Identify which cell holds the provided text, then report its [X, Y] central coordinate. 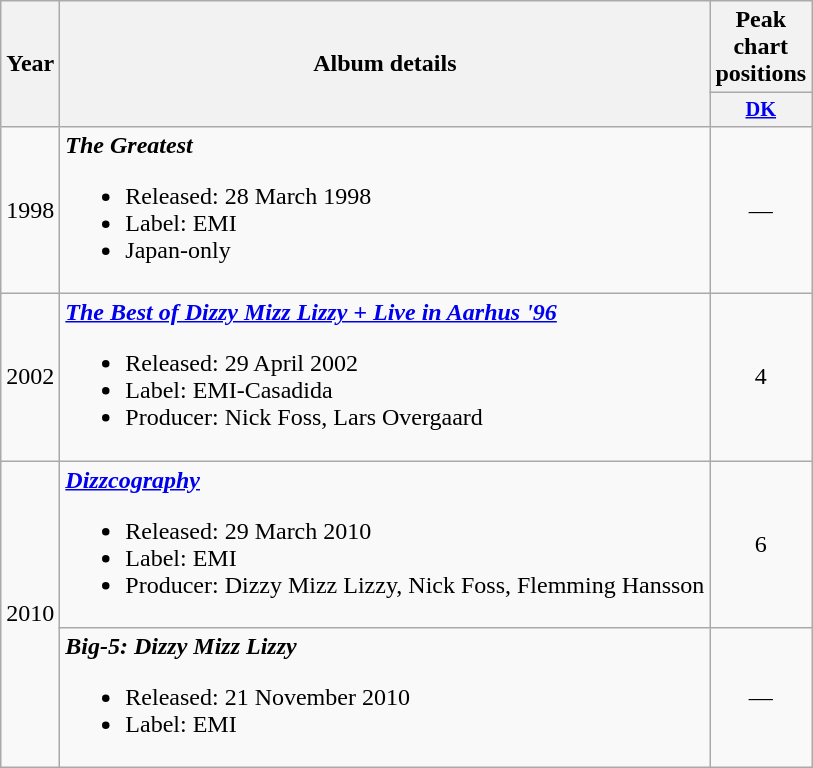
2002 [30, 378]
1998 [30, 210]
Big-5: Dizzy Mizz LizzyReleased: 21 November 2010Label: EMI [385, 698]
The Best of Dizzy Mizz Lizzy + Live in Aarhus '96Released: 29 April 2002Label: EMI-CasadidaProducer: Nick Foss, Lars Overgaard [385, 378]
6 [761, 544]
DK [761, 110]
The GreatestReleased: 28 March 1998Label: EMIJapan-only [385, 210]
Peak chart positions [761, 47]
Album details [385, 64]
Year [30, 64]
2010 [30, 614]
4 [761, 378]
DizzcographyReleased: 29 March 2010Label: EMIProducer: Dizzy Mizz Lizzy, Nick Foss, Flemming Hansson [385, 544]
